Output the [X, Y] coordinate of the center of the cell containing the given text.  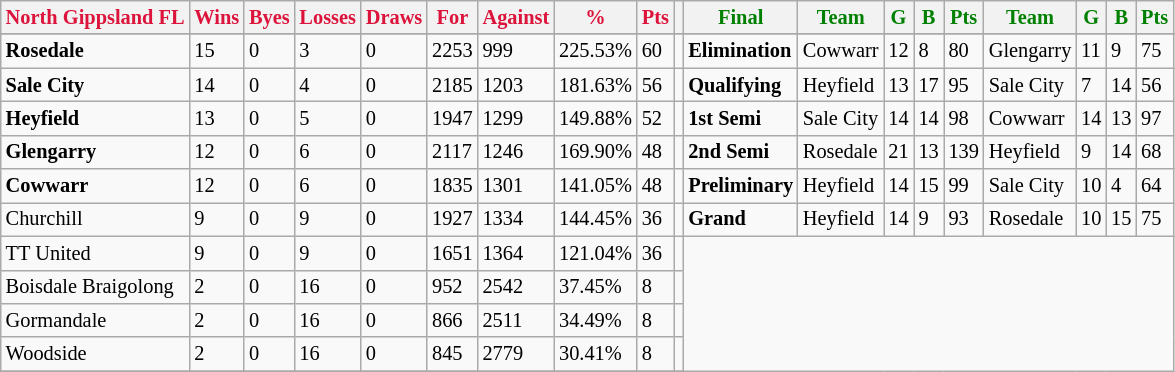
Draws [394, 17]
7 [1091, 85]
3 [328, 51]
Woodside [96, 354]
98 [964, 118]
80 [964, 51]
1927 [452, 219]
999 [516, 51]
845 [452, 354]
141.05% [596, 186]
2117 [452, 152]
952 [452, 287]
North Gippsland FL [96, 17]
93 [964, 219]
149.88% [596, 118]
TT United [96, 253]
68 [1154, 152]
For [452, 17]
2511 [516, 320]
2253 [452, 51]
99 [964, 186]
Boisdale Braigolong [96, 287]
2542 [516, 287]
30.41% [596, 354]
1203 [516, 85]
1246 [516, 152]
225.53% [596, 51]
1651 [452, 253]
52 [656, 118]
1835 [452, 186]
181.63% [596, 85]
Churchill [96, 219]
11 [1091, 51]
2185 [452, 85]
2nd Semi [740, 152]
1301 [516, 186]
1334 [516, 219]
Elimination [740, 51]
2779 [516, 354]
144.45% [596, 219]
1st Semi [740, 118]
169.90% [596, 152]
866 [452, 320]
95 [964, 85]
Losses [328, 17]
Against [516, 17]
Preliminary [740, 186]
97 [1154, 118]
5 [328, 118]
Byes [269, 17]
Gormandale [96, 320]
139 [964, 152]
Final [740, 17]
64 [1154, 186]
Qualifying [740, 85]
21 [899, 152]
121.04% [596, 253]
1364 [516, 253]
Grand [740, 219]
% [596, 17]
34.49% [596, 320]
17 [929, 85]
Wins [216, 17]
37.45% [596, 287]
60 [656, 51]
1299 [516, 118]
1947 [452, 118]
